For the text-containing cell, return its midpoint in [X, Y] coordinate format. 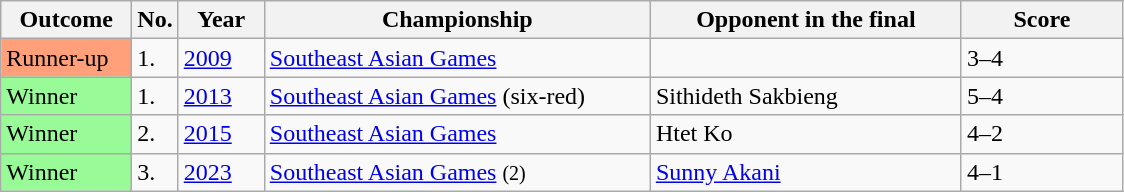
5–4 [1042, 96]
Year [221, 20]
Sunny Akani [806, 172]
No. [155, 20]
4–2 [1042, 134]
2015 [221, 134]
2013 [221, 96]
2023 [221, 172]
4–1 [1042, 172]
3–4 [1042, 58]
Sithideth Sakbieng [806, 96]
Htet Ko [806, 134]
Championship [457, 20]
Score [1042, 20]
Outcome [66, 20]
Southeast Asian Games (six-red) [457, 96]
Opponent in the final [806, 20]
2009 [221, 58]
Runner-up [66, 58]
Southeast Asian Games (2) [457, 172]
3. [155, 172]
2. [155, 134]
